Search for the cell housing the specified text and yield its [x, y] center coordinate. 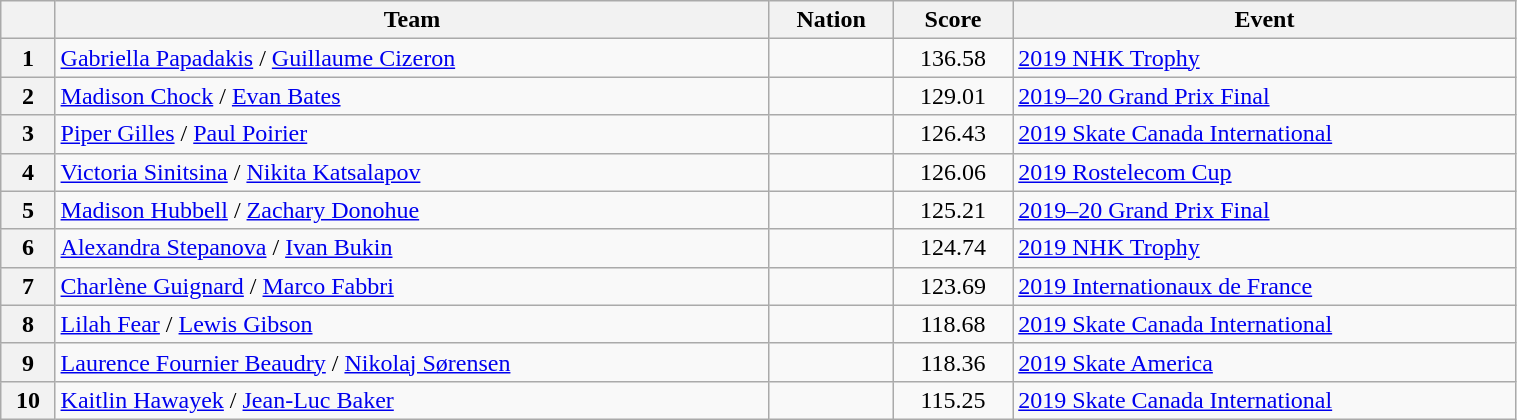
4 [28, 172]
Score [952, 20]
136.58 [952, 58]
118.68 [952, 324]
129.01 [952, 96]
Piper Gilles / Paul Poirier [412, 134]
8 [28, 324]
2 [28, 96]
2019 Skate America [1264, 362]
126.43 [952, 134]
Gabriella Papadakis / Guillaume Cizeron [412, 58]
118.36 [952, 362]
115.25 [952, 400]
5 [28, 210]
2019 Internationaux de France [1264, 286]
125.21 [952, 210]
7 [28, 286]
Alexandra Stepanova / Ivan Bukin [412, 248]
Charlène Guignard / Marco Fabbri [412, 286]
6 [28, 248]
Team [412, 20]
Victoria Sinitsina / Nikita Katsalapov [412, 172]
3 [28, 134]
124.74 [952, 248]
126.06 [952, 172]
Madison Chock / Evan Bates [412, 96]
9 [28, 362]
Kaitlin Hawayek / Jean-Luc Baker [412, 400]
2019 Rostelecom Cup [1264, 172]
123.69 [952, 286]
Laurence Fournier Beaudry / Nikolaj Sørensen [412, 362]
10 [28, 400]
1 [28, 58]
Madison Hubbell / Zachary Donohue [412, 210]
Lilah Fear / Lewis Gibson [412, 324]
Nation [832, 20]
Event [1264, 20]
